Provide the (x, y) coordinate of the cell's center where the given text is located.  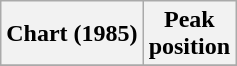
Peakposition (189, 34)
Chart (1985) (72, 34)
